Return the [x, y] coordinate for the center point of the cell that contains the specified text.  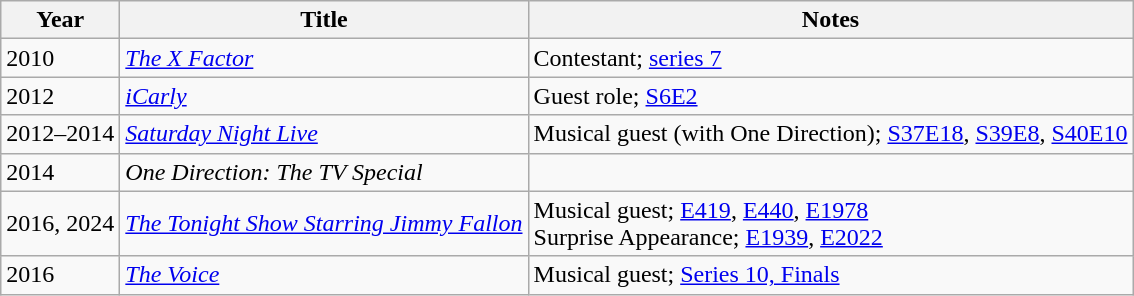
Guest role; S6E2 [830, 96]
Notes [830, 20]
Musical guest (with One Direction); S37E18, S39E8, S40E10 [830, 134]
Year [60, 20]
iCarly [324, 96]
Musical guest; Series 10, Finals [830, 275]
One Direction: The TV Special [324, 172]
Contestant; series 7 [830, 58]
2016 [60, 275]
2012–2014 [60, 134]
The X Factor [324, 58]
Musical guest; E419, E440, E1978 Surprise Appearance; E1939, E2022 [830, 224]
2012 [60, 96]
Saturday Night Live [324, 134]
2016, 2024 [60, 224]
The Tonight Show Starring Jimmy Fallon [324, 224]
2014 [60, 172]
The Voice [324, 275]
Title [324, 20]
2010 [60, 58]
